Locate the cell with the specified text and output its (X, Y) center coordinate. 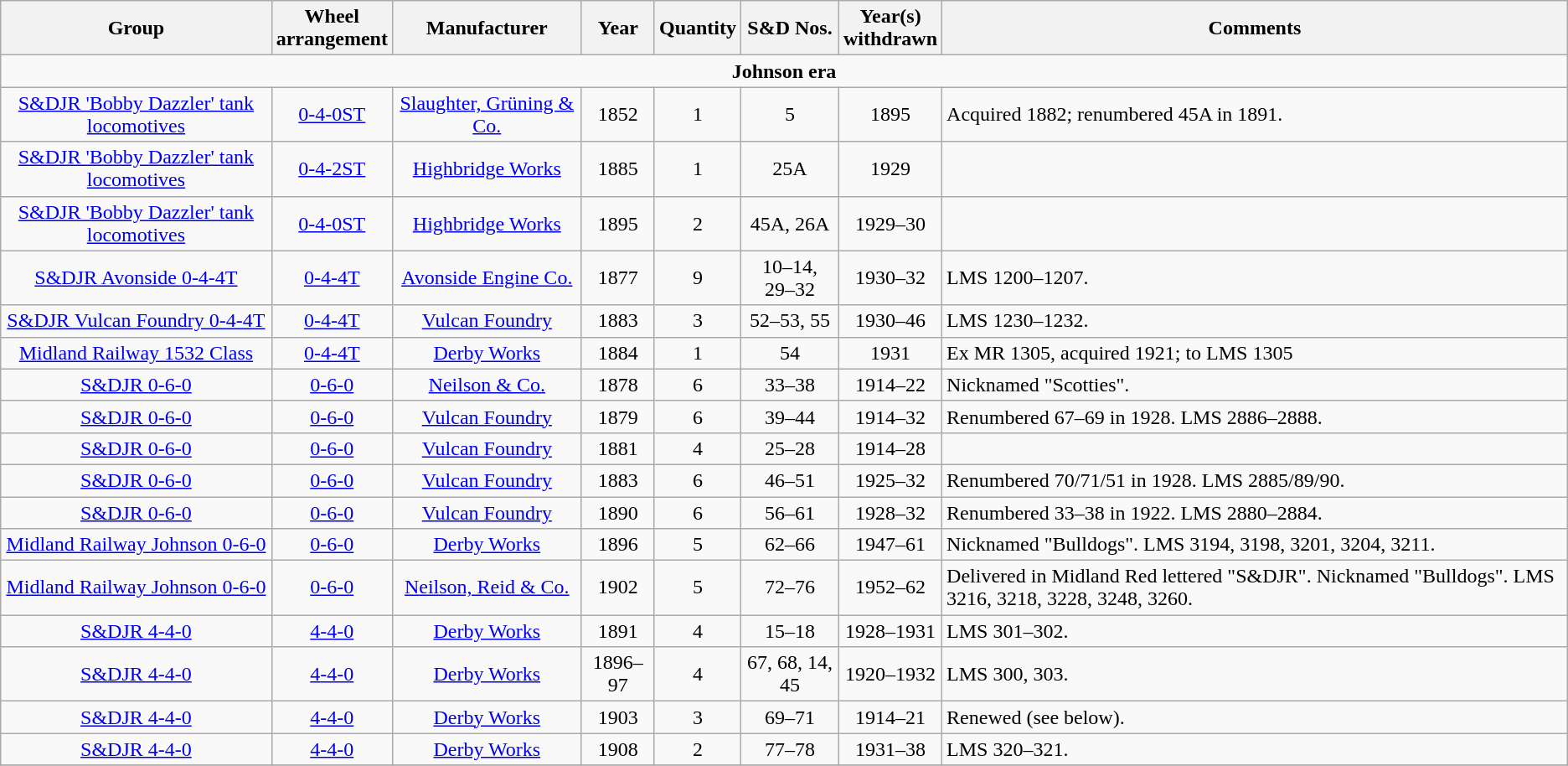
1947–61 (890, 545)
1890 (618, 512)
1903 (618, 717)
39–44 (791, 417)
1896 (618, 545)
Avonside Engine Co. (487, 278)
54 (791, 353)
1885 (618, 169)
Quantity (697, 28)
LMS 301–302. (1255, 631)
0-4-2ST (332, 169)
Year(s)withdrawn (890, 28)
1877 (618, 278)
Nicknamed "Bulldogs". LMS 3194, 3198, 3201, 3204, 3211. (1255, 545)
Acquired 1882; renumbered 45A in 1891. (1255, 114)
Renumbered 67–69 in 1928. LMS 2886–2888. (1255, 417)
S&D Nos. (791, 28)
Delivered in Midland Red lettered "S&DJR". Nicknamed "Bulldogs". LMS 3216, 3218, 3228, 3248, 3260. (1255, 588)
Midland Railway 1532 Class (136, 353)
1929–30 (890, 223)
1896–97 (618, 674)
1930–46 (890, 321)
LMS 300, 303. (1255, 674)
1914–28 (890, 448)
1902 (618, 588)
62–66 (791, 545)
S&DJR Avonside 0-4-4T (136, 278)
1881 (618, 448)
56–61 (791, 512)
1928–1931 (890, 631)
52–53, 55 (791, 321)
LMS 1230–1232. (1255, 321)
33–38 (791, 385)
Renumbered 70/71/51 in 1928. LMS 2885/89/90. (1255, 480)
1884 (618, 353)
Renumbered 33–38 in 1922. LMS 2880–2884. (1255, 512)
Neilson, Reid & Co. (487, 588)
67, 68, 14, 45 (791, 674)
1879 (618, 417)
1925–32 (890, 480)
1929 (890, 169)
Johnson era (784, 71)
Renewed (see below). (1255, 717)
25–28 (791, 448)
Neilson & Co. (487, 385)
Comments (1255, 28)
46–51 (791, 480)
15–18 (791, 631)
1952–62 (890, 588)
1878 (618, 385)
69–71 (791, 717)
1908 (618, 749)
10–14, 29–32 (791, 278)
1914–21 (890, 717)
72–76 (791, 588)
25A (791, 169)
1931–38 (890, 749)
1930–32 (890, 278)
1928–32 (890, 512)
LMS 1200–1207. (1255, 278)
Nicknamed "Scotties". (1255, 385)
Group (136, 28)
45A, 26A (791, 223)
1891 (618, 631)
Slaughter, Grüning & Co. (487, 114)
Manufacturer (487, 28)
Year (618, 28)
Ex MR 1305, acquired 1921; to LMS 1305 (1255, 353)
9 (697, 278)
1920–1932 (890, 674)
S&DJR Vulcan Foundry 0-4-4T (136, 321)
1931 (890, 353)
Wheelarrangement (332, 28)
1852 (618, 114)
1914–32 (890, 417)
77–78 (791, 749)
1914–22 (890, 385)
LMS 320–321. (1255, 749)
